Determine the (X, Y) coordinate at the center of the cell enclosing the given text.  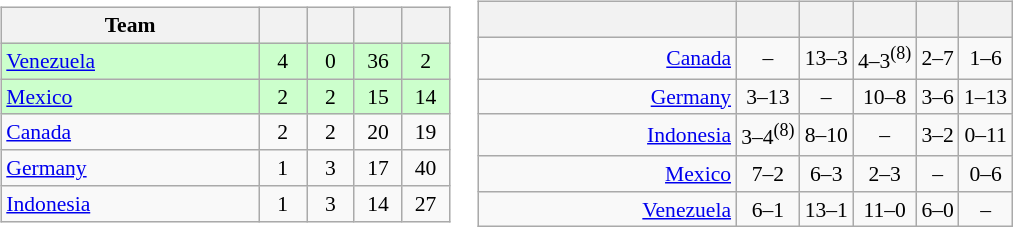
11–0 (885, 209)
0–6 (986, 174)
13–3 (826, 58)
19 (426, 132)
10–8 (885, 97)
3–13 (768, 97)
15 (378, 97)
36 (378, 61)
20 (378, 132)
2–7 (938, 58)
6–3 (826, 174)
0 (330, 61)
4–3(8) (885, 58)
Team (130, 26)
13–1 (826, 209)
1–6 (986, 58)
3–4(8) (768, 134)
0–11 (986, 134)
17 (378, 168)
40 (426, 168)
2–3 (885, 174)
4 (283, 61)
8–10 (826, 134)
27 (426, 204)
3–2 (938, 134)
6–0 (938, 209)
1–13 (986, 97)
7–2 (768, 174)
3–6 (938, 97)
6–1 (768, 209)
